Capture the cell that displays the provided text and extract its [x, y] central coordinate. 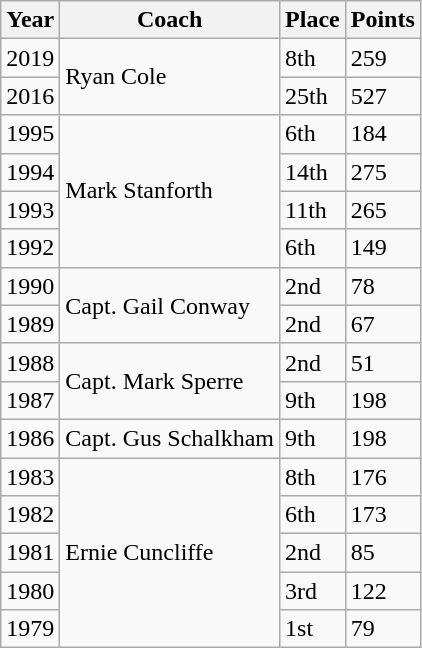
51 [382, 362]
1992 [30, 248]
1983 [30, 477]
Capt. Mark Sperre [170, 381]
3rd [313, 591]
1982 [30, 515]
1995 [30, 134]
1981 [30, 553]
67 [382, 324]
1st [313, 629]
Year [30, 20]
Capt. Gail Conway [170, 305]
Ernie Cuncliffe [170, 553]
1979 [30, 629]
265 [382, 210]
1989 [30, 324]
122 [382, 591]
184 [382, 134]
Mark Stanforth [170, 191]
79 [382, 629]
85 [382, 553]
Ryan Cole [170, 77]
1990 [30, 286]
149 [382, 248]
1986 [30, 438]
1994 [30, 172]
1988 [30, 362]
2019 [30, 58]
11th [313, 210]
527 [382, 96]
176 [382, 477]
1987 [30, 400]
1980 [30, 591]
173 [382, 515]
Place [313, 20]
Coach [170, 20]
Points [382, 20]
275 [382, 172]
78 [382, 286]
14th [313, 172]
2016 [30, 96]
259 [382, 58]
25th [313, 96]
Capt. Gus Schalkham [170, 438]
1993 [30, 210]
